Detect which cell encompasses the target text, then output its (x, y) center coordinate. 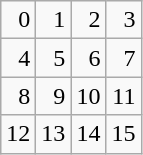
12 (18, 134)
8 (18, 96)
7 (124, 58)
4 (18, 58)
3 (124, 20)
14 (88, 134)
9 (54, 96)
6 (88, 58)
0 (18, 20)
5 (54, 58)
15 (124, 134)
10 (88, 96)
13 (54, 134)
1 (54, 20)
2 (88, 20)
11 (124, 96)
